Return [x, y] of the center of cell containing provided text 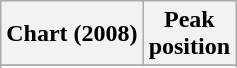
Chart (2008) [72, 34]
Peak position [189, 34]
